Extract the (x, y) coordinate from the center of the cell holding the provided text.  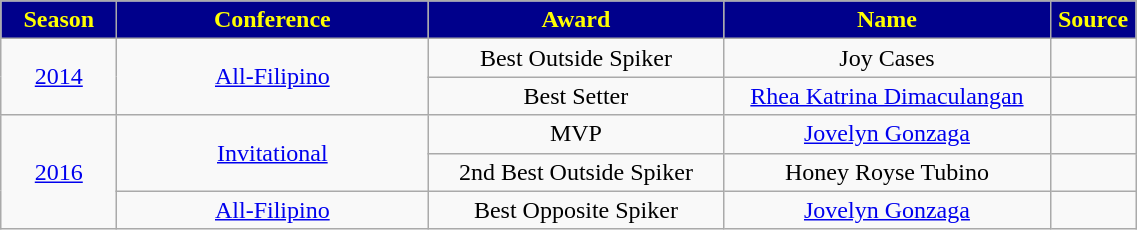
Rhea Katrina Dimaculangan (887, 96)
Name (887, 20)
MVP (576, 134)
Best Outside Spiker (576, 58)
Source (1093, 20)
Invitational (272, 153)
Season (59, 20)
Best Opposite Spiker (576, 210)
2016 (59, 172)
Best Setter (576, 96)
Conference (272, 20)
2014 (59, 77)
Joy Cases (887, 58)
Honey Royse Tubino (887, 172)
Award (576, 20)
2nd Best Outside Spiker (576, 172)
